Identify which cell holds the provided text, then report its (X, Y) central coordinate. 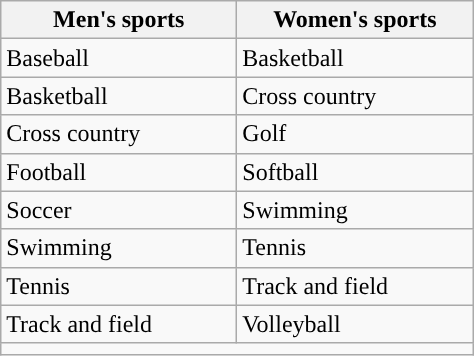
Soccer (119, 210)
Football (119, 172)
Women's sports (355, 20)
Golf (355, 134)
Men's sports (119, 20)
Volleyball (355, 324)
Softball (355, 172)
Baseball (119, 58)
